From the cell containing the given text, extract its center point as [x, y] coordinate. 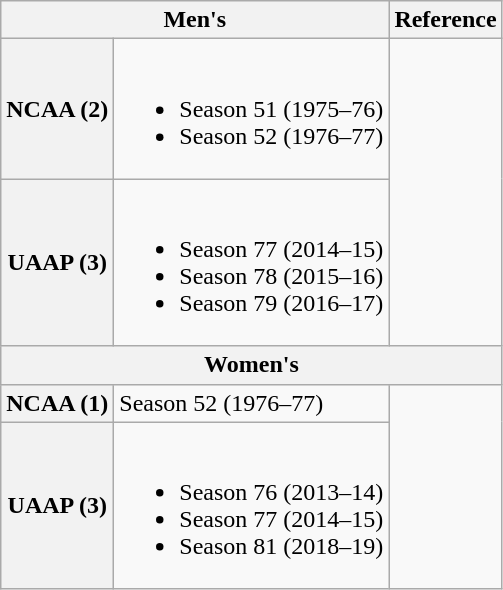
Season 77 (2014–15)Season 78 (2015–16)Season 79 (2016–17) [252, 262]
Season 76 (2013–14)Season 77 (2014–15)Season 81 (2018–19) [252, 506]
NCAA (2) [58, 109]
Men's [195, 20]
Season 52 (1976–77) [252, 403]
Women's [252, 365]
NCAA (1) [58, 403]
Reference [446, 20]
Season 51 (1975–76)Season 52 (1976–77) [252, 109]
